Output the [x, y] coordinate of the center of the cell containing the given text.  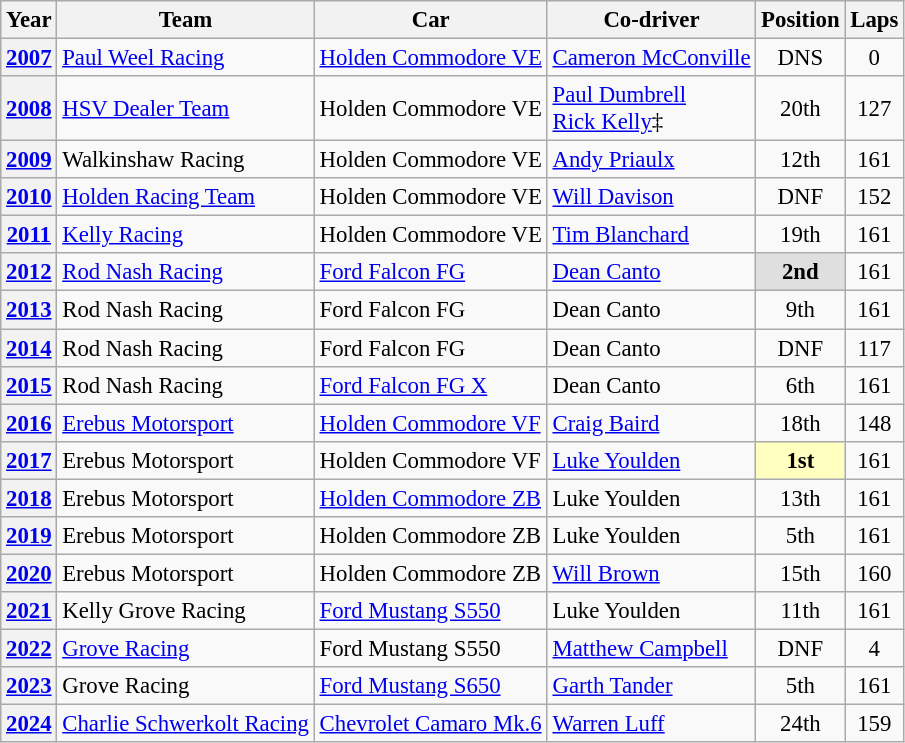
117 [874, 348]
0 [874, 58]
Car [430, 20]
24th [800, 724]
Andy Priaulx [652, 160]
18th [800, 423]
Year [29, 20]
Kelly Grove Racing [186, 611]
Paul Dumbrell Rick Kelly‡ [652, 108]
2008 [29, 108]
2021 [29, 611]
Walkinshaw Racing [186, 160]
19th [800, 235]
2017 [29, 460]
Paul Weel Racing [186, 58]
127 [874, 108]
2012 [29, 273]
160 [874, 573]
13th [800, 498]
Tim Blanchard [652, 235]
Team [186, 20]
Garth Tander [652, 686]
2007 [29, 58]
2015 [29, 385]
Cameron McConville [652, 58]
12th [800, 160]
Will Davison [652, 197]
Laps [874, 20]
20th [800, 108]
Charlie Schwerkolt Racing [186, 724]
4 [874, 648]
Kelly Racing [186, 235]
2022 [29, 648]
2nd [800, 273]
15th [800, 573]
Holden Racing Team [186, 197]
2013 [29, 310]
Position [800, 20]
2024 [29, 724]
2011 [29, 235]
Will Brown [652, 573]
DNS [800, 58]
1st [800, 460]
9th [800, 310]
Ford Falcon FG X [430, 385]
152 [874, 197]
2023 [29, 686]
2010 [29, 197]
6th [800, 385]
2014 [29, 348]
Co-driver [652, 20]
2020 [29, 573]
Ford Mustang S650 [430, 686]
HSV Dealer Team [186, 108]
148 [874, 423]
Matthew Campbell [652, 648]
159 [874, 724]
Warren Luff [652, 724]
Craig Baird [652, 423]
Chevrolet Camaro Mk.6 [430, 724]
2016 [29, 423]
2018 [29, 498]
2009 [29, 160]
11th [800, 611]
2019 [29, 536]
